Find where the given text appears and provide that cell's center as (X, Y) coordinate. 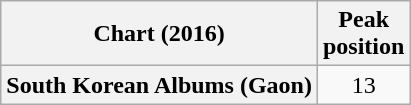
South Korean Albums (Gaon) (160, 85)
Peakposition (363, 34)
13 (363, 85)
Chart (2016) (160, 34)
